Scan for the cell matching the given text and deliver its [x, y] coordinate at center. 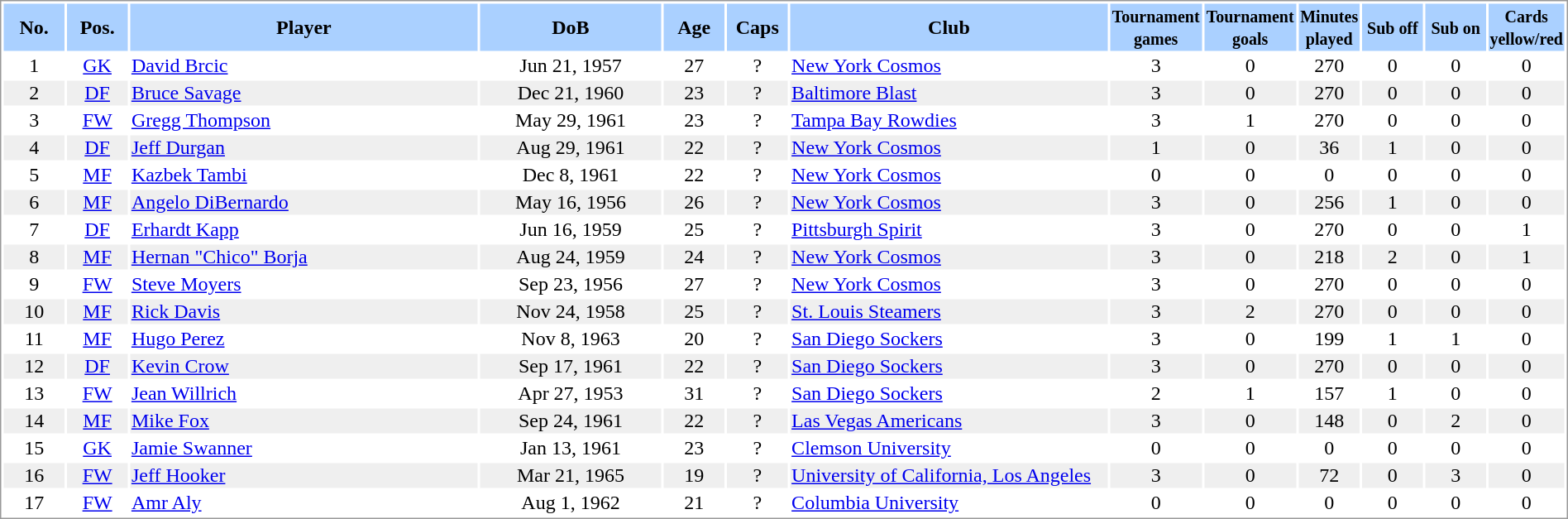
Jamie Swanner [304, 448]
19 [693, 476]
Kevin Crow [304, 367]
26 [693, 203]
Caps [758, 26]
No. [33, 26]
Sep 24, 1961 [571, 421]
Tournamentgames [1156, 26]
May 16, 1956 [571, 203]
Cardsyellow/red [1527, 26]
6 [33, 203]
7 [33, 229]
Kazbek Tambi [304, 175]
13 [33, 393]
DoB [571, 26]
36 [1329, 148]
Angelo DiBernardo [304, 203]
Steve Moyers [304, 284]
5 [33, 175]
157 [1329, 393]
Nov 24, 1958 [571, 312]
12 [33, 367]
May 29, 1961 [571, 120]
15 [33, 448]
Sep 23, 1956 [571, 284]
Jun 16, 1959 [571, 229]
Hugo Perez [304, 339]
Jean Willrich [304, 393]
256 [1329, 203]
218 [1329, 257]
Las Vegas Americans [949, 421]
148 [1329, 421]
Aug 1, 1962 [571, 502]
199 [1329, 339]
Hernan "Chico" Borja [304, 257]
Sep 17, 1961 [571, 367]
Dec 21, 1960 [571, 94]
Bruce Savage [304, 94]
72 [1329, 476]
Dec 8, 1961 [571, 175]
Sub on [1456, 26]
Jeff Hooker [304, 476]
31 [693, 393]
Nov 8, 1963 [571, 339]
20 [693, 339]
Clemson University [949, 448]
Minutesplayed [1329, 26]
4 [33, 148]
Tournamentgoals [1250, 26]
Pos. [98, 26]
Player [304, 26]
Jun 21, 1957 [571, 65]
Erhardt Kapp [304, 229]
Jeff Durgan [304, 148]
Mike Fox [304, 421]
Apr 27, 1953 [571, 393]
St. Louis Steamers [949, 312]
Rick Davis [304, 312]
Aug 29, 1961 [571, 148]
Baltimore Blast [949, 94]
11 [33, 339]
24 [693, 257]
David Brcic [304, 65]
Aug 24, 1959 [571, 257]
14 [33, 421]
8 [33, 257]
21 [693, 502]
Jan 13, 1961 [571, 448]
10 [33, 312]
16 [33, 476]
University of California, Los Angeles [949, 476]
Gregg Thompson [304, 120]
Amr Aly [304, 502]
17 [33, 502]
Columbia University [949, 502]
Pittsburgh Spirit [949, 229]
Mar 21, 1965 [571, 476]
Club [949, 26]
Age [693, 26]
Sub off [1393, 26]
Tampa Bay Rowdies [949, 120]
9 [33, 284]
